Detect which cell encompasses the target text, then output its [x, y] center coordinate. 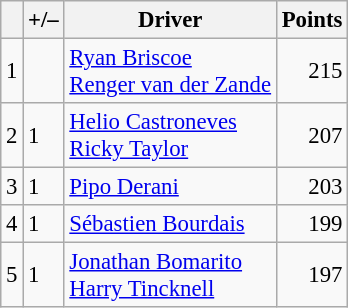
203 [312, 187]
207 [312, 136]
215 [312, 72]
2 [12, 136]
Driver [170, 20]
4 [12, 224]
3 [12, 187]
Pipo Derani [170, 187]
Points [312, 20]
Ryan Briscoe Renger van der Zande [170, 72]
5 [12, 276]
199 [312, 224]
Jonathan Bomarito Harry Tincknell [170, 276]
Sébastien Bourdais [170, 224]
+/– [44, 20]
197 [312, 276]
Helio Castroneves Ricky Taylor [170, 136]
